Scan for the cell matching the given text and deliver its (X, Y) coordinate at center. 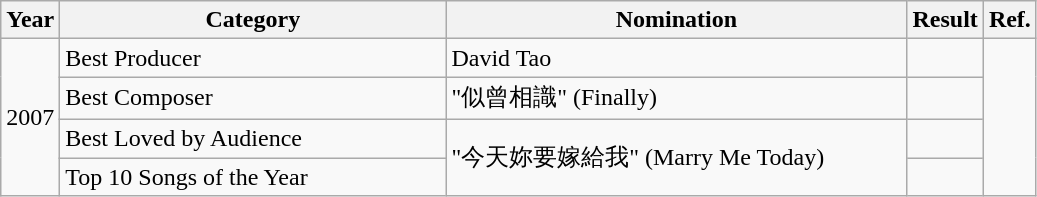
David Tao (676, 58)
Best Composer (253, 98)
Best Producer (253, 58)
Best Loved by Audience (253, 138)
Ref. (1010, 20)
2007 (30, 118)
Top 10 Songs of the Year (253, 177)
"似曾相識" (Finally) (676, 98)
"今天妳要嫁給我" (Marry Me Today) (676, 157)
Category (253, 20)
Nomination (676, 20)
Result (945, 20)
Year (30, 20)
